Return the [X, Y] coordinate for the center point of the cell that contains the specified text.  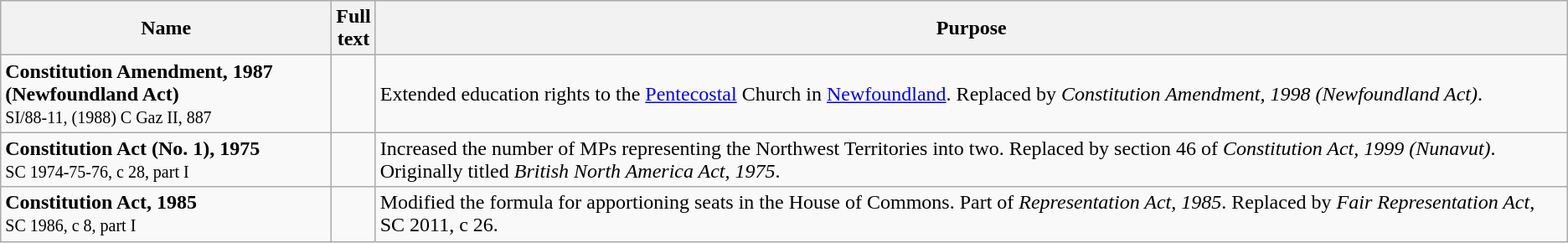
Name [166, 28]
Purpose [972, 28]
Constitution Act (No. 1), 1975SC 1974-75-76, c 28, part I [166, 159]
Constitution Amendment, 1987 (Newfoundland Act)SI/88-11, (1988) C Gaz II, 887 [166, 94]
Constitution Act, 1985SC 1986, c 8, part I [166, 215]
Fulltext [353, 28]
Extended education rights to the Pentecostal Church in Newfoundland. Replaced by Constitution Amendment, 1998 (Newfoundland Act). [972, 94]
